Determine the [x, y] coordinate at the center of the cell enclosing the given text.  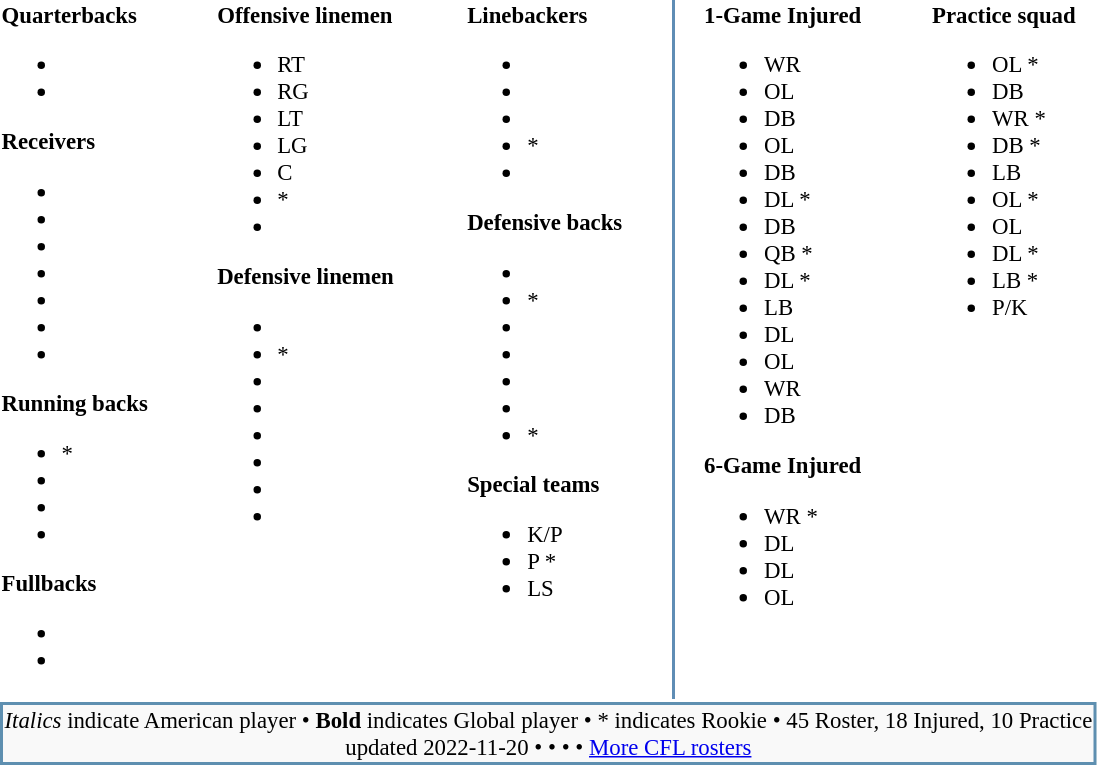
1-Game Injured WR OL DB OL DB DL * DB QB * DL * LB DL OL WR DB6-Game Injured WR * DL DL OL [794, 349]
Offensive linemen RT RG LT LG C *Defensive linemen * [318, 349]
Linebackers *Defensive backs * *Special teams K/P P * LS [556, 349]
QuarterbacksReceiversRunning backs *Fullbacks [84, 349]
Practice squad OL * DB WR * DB * LB OL * OL DL * LB * P/K [1014, 349]
